Search for the cell housing the specified text and yield its (x, y) center coordinate. 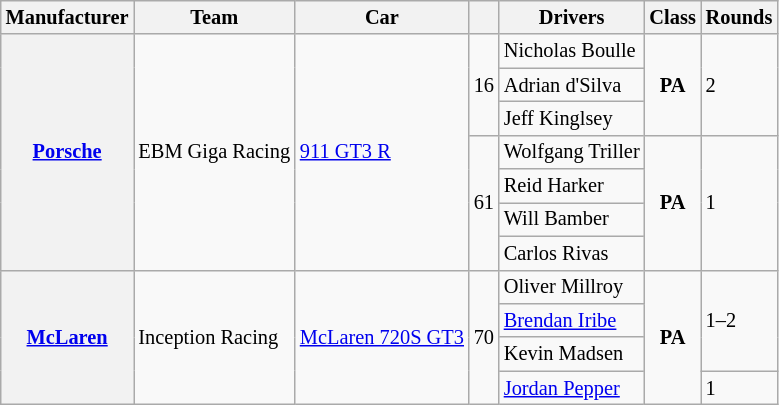
Car (382, 17)
Adrian d'Silva (572, 85)
16 (484, 84)
1–2 (740, 320)
Team (214, 17)
Drivers (572, 17)
2 (740, 84)
Jordan Pepper (572, 388)
Kevin Madsen (572, 354)
61 (484, 202)
Jeff Kinglsey (572, 118)
Brendan Iribe (572, 320)
McLaren 720S GT3 (382, 338)
Class (673, 17)
Rounds (740, 17)
Reid Harker (572, 186)
McLaren (68, 338)
Carlos Rivas (572, 253)
70 (484, 338)
Wolfgang Triller (572, 152)
Oliver Millroy (572, 287)
Porsche (68, 152)
Manufacturer (68, 17)
EBM Giga Racing (214, 152)
Nicholas Boulle (572, 51)
911 GT3 R (382, 152)
Inception Racing (214, 338)
Will Bamber (572, 219)
